Determine the (x, y) coordinate at the center of the cell enclosing the given text.  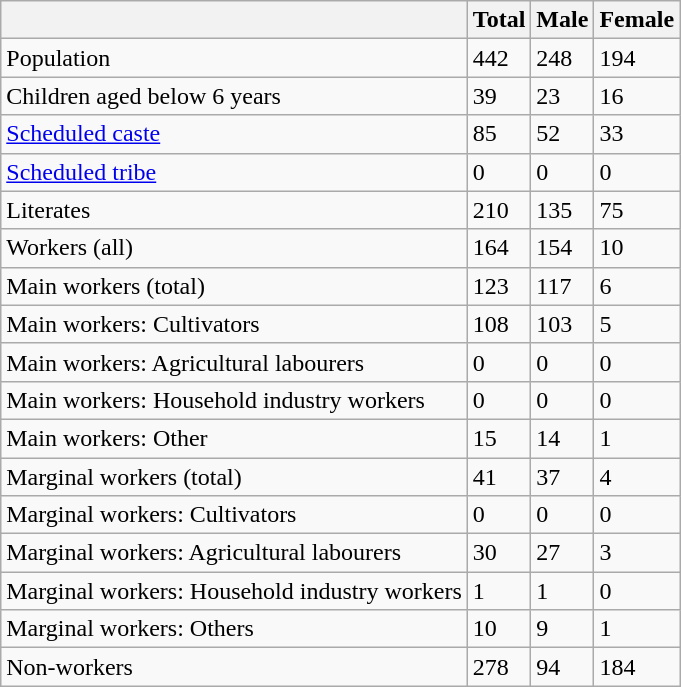
39 (499, 96)
Total (499, 20)
Main workers: Cultivators (234, 324)
164 (499, 248)
14 (562, 438)
Workers (all) (234, 248)
15 (499, 438)
85 (499, 134)
184 (637, 667)
108 (499, 324)
27 (562, 553)
Main workers: Household industry workers (234, 400)
4 (637, 477)
75 (637, 210)
Marginal workers: Agricultural labourers (234, 553)
94 (562, 667)
5 (637, 324)
103 (562, 324)
278 (499, 667)
Population (234, 58)
37 (562, 477)
Children aged below 6 years (234, 96)
135 (562, 210)
23 (562, 96)
Literates (234, 210)
33 (637, 134)
9 (562, 629)
Scheduled caste (234, 134)
Marginal workers: Cultivators (234, 515)
117 (562, 286)
3 (637, 553)
248 (562, 58)
123 (499, 286)
Marginal workers (total) (234, 477)
Marginal workers: Household industry workers (234, 591)
Marginal workers: Others (234, 629)
Main workers (total) (234, 286)
Main workers: Other (234, 438)
52 (562, 134)
Female (637, 20)
Non-workers (234, 667)
Scheduled tribe (234, 172)
154 (562, 248)
16 (637, 96)
210 (499, 210)
442 (499, 58)
30 (499, 553)
Main workers: Agricultural labourers (234, 362)
194 (637, 58)
Male (562, 20)
41 (499, 477)
6 (637, 286)
